Capture the cell that displays the provided text and extract its [x, y] central coordinate. 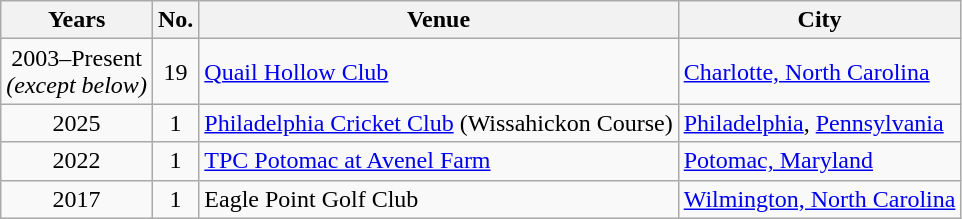
Venue [438, 20]
Quail Hollow Club [438, 72]
Philadelphia, Pennsylvania [820, 123]
2022 [77, 161]
Philadelphia Cricket Club (Wissahickon Course) [438, 123]
Wilmington, North Carolina [820, 199]
City [820, 20]
Years [77, 20]
Potomac, Maryland [820, 161]
No. [175, 20]
TPC Potomac at Avenel Farm [438, 161]
Eagle Point Golf Club [438, 199]
Charlotte, North Carolina [820, 72]
2025 [77, 123]
19 [175, 72]
2017 [77, 199]
2003–Present(except below) [77, 72]
